Determine the (x, y) coordinate at the center of the cell enclosing the given text.  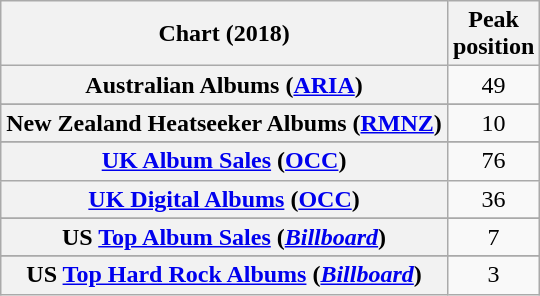
7 (493, 237)
US Top Album Sales (Billboard) (224, 237)
3 (493, 275)
US Top Hard Rock Albums (Billboard) (224, 275)
UK Album Sales (OCC) (224, 161)
10 (493, 123)
Peak position (493, 34)
UK Digital Albums (OCC) (224, 199)
New Zealand Heatseeker Albums (RMNZ) (224, 123)
Australian Albums (ARIA) (224, 85)
76 (493, 161)
49 (493, 85)
36 (493, 199)
Chart (2018) (224, 34)
